Detect which cell encompasses the target text, then output its (X, Y) center coordinate. 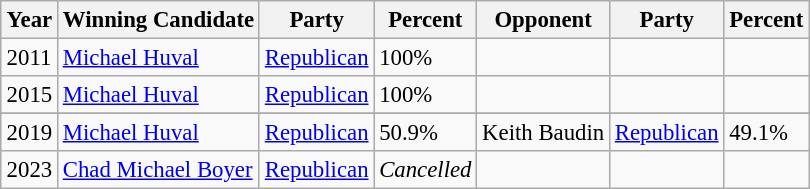
Winning Candidate (158, 20)
2023 (29, 170)
Opponent (544, 20)
50.9% (426, 133)
49.1% (766, 133)
2011 (29, 57)
Cancelled (426, 170)
2015 (29, 95)
Year (29, 20)
2019 (29, 133)
Chad Michael Boyer (158, 170)
Keith Baudin (544, 133)
